Provide the (X, Y) coordinate of the cell's center where the given text is located.  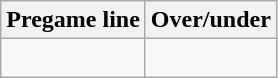
Pregame line (74, 20)
Over/under (210, 20)
